For the text-containing cell, return its midpoint in (X, Y) coordinate format. 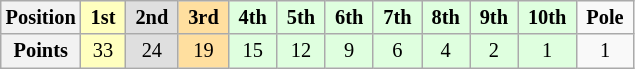
12 (301, 51)
9 (349, 51)
4 (446, 51)
6 (397, 51)
7th (397, 17)
4th (253, 17)
33 (104, 51)
Points (41, 51)
24 (152, 51)
15 (253, 51)
19 (203, 51)
10th (547, 17)
3rd (203, 17)
Position (41, 17)
9th (494, 17)
Pole (604, 17)
2 (494, 51)
5th (301, 17)
8th (446, 17)
1st (104, 17)
2nd (152, 17)
6th (349, 17)
